Pinpoint the cell where the given text exists, returning its [X, Y] midpoint coordinate. 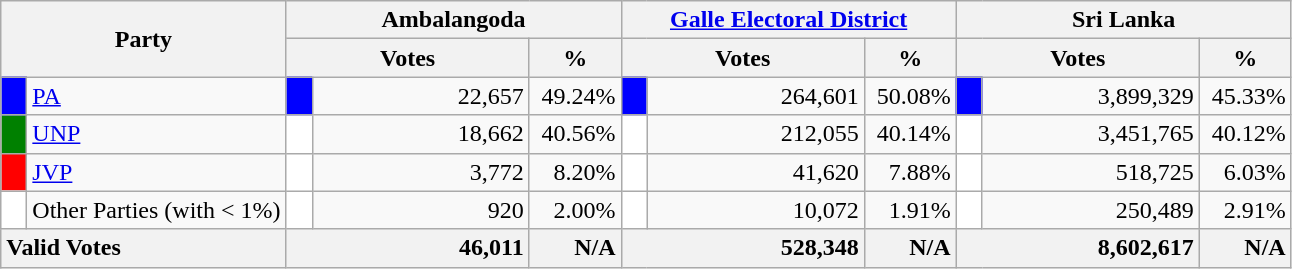
Ambalangoda [454, 20]
250,489 [1090, 210]
Other Parties (with < 1%) [156, 210]
Party [144, 39]
JVP [156, 172]
Valid Votes [144, 248]
3,772 [420, 172]
212,055 [756, 134]
6.03% [1245, 172]
Sri Lanka [1124, 20]
7.88% [910, 172]
3,899,329 [1090, 96]
PA [156, 96]
50.08% [910, 96]
1.91% [910, 210]
46,011 [408, 248]
Galle Electoral District [788, 20]
3,451,765 [1090, 134]
8.20% [575, 172]
40.56% [575, 134]
49.24% [575, 96]
40.14% [910, 134]
2.00% [575, 210]
2.91% [1245, 210]
22,657 [420, 96]
45.33% [1245, 96]
518,725 [1090, 172]
8,602,617 [1078, 248]
18,662 [420, 134]
264,601 [756, 96]
920 [420, 210]
40.12% [1245, 134]
UNP [156, 134]
41,620 [756, 172]
528,348 [742, 248]
10,072 [756, 210]
